Pinpoint the cell where the given text exists, returning its [X, Y] midpoint coordinate. 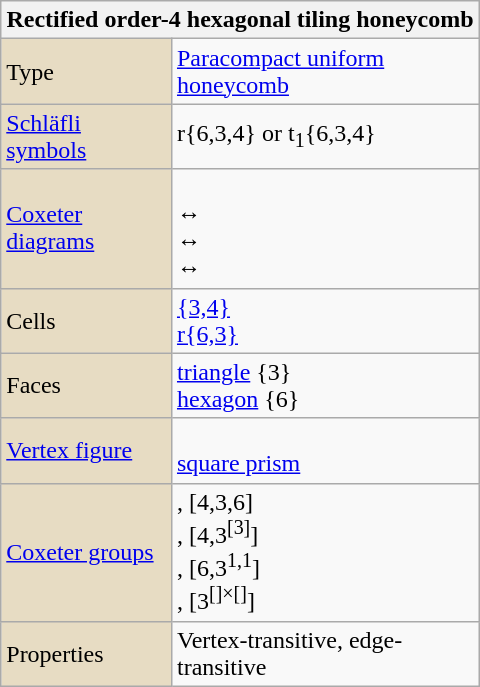
, [4,3,6], [4,3[3]], [6,31,1], [3[]×[]] [325, 552]
Paracompact uniform honeycomb [325, 72]
square prism [325, 450]
Faces [86, 386]
Vertex figure [86, 450]
r{6,3,4} or t1{6,3,4} [325, 136]
↔ ↔ ↔ [325, 228]
triangle {3}hexagon {6} [325, 386]
Vertex-transitive, edge-transitive [325, 654]
Schläfli symbols [86, 136]
{3,4} r{6,3} [325, 320]
Coxeter diagrams [86, 228]
Cells [86, 320]
Properties [86, 654]
Rectified order-4 hexagonal tiling honeycomb [240, 20]
Coxeter groups [86, 552]
Type [86, 72]
